From the cell containing the given text, extract its center point as [x, y] coordinate. 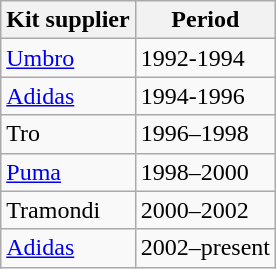
Puma [68, 172]
2000–2002 [205, 210]
Umbro [68, 58]
1992-1994 [205, 58]
Tro [68, 134]
Kit supplier [68, 20]
Tramondi [68, 210]
1996–1998 [205, 134]
1994-1996 [205, 96]
Period [205, 20]
2002–present [205, 248]
1998–2000 [205, 172]
